Output the [x, y] coordinate of the center of the cell containing the given text.  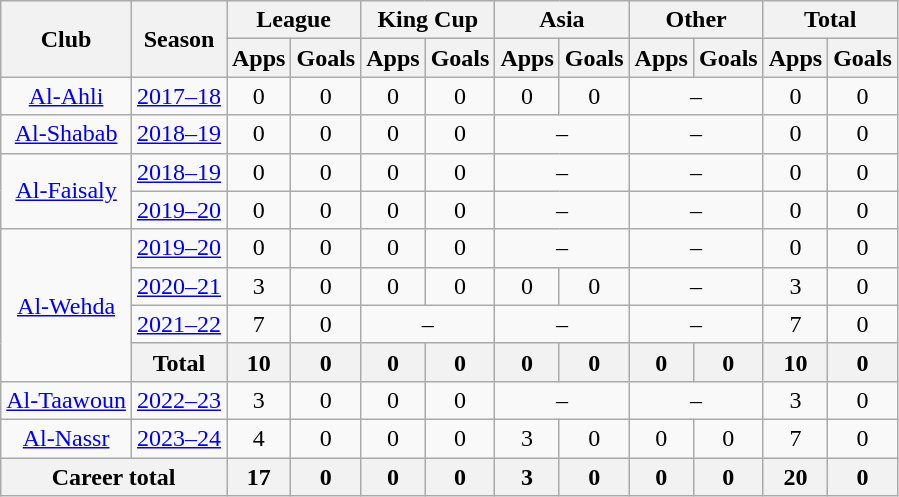
Other [696, 20]
2022–23 [178, 400]
2017–18 [178, 96]
Al-Faisaly [66, 191]
Al-Taawoun [66, 400]
Al-Wehda [66, 305]
2020–21 [178, 286]
Career total [114, 477]
Al-Shabab [66, 134]
4 [258, 438]
Season [178, 39]
King Cup [428, 20]
20 [795, 477]
Asia [562, 20]
Al-Ahli [66, 96]
17 [258, 477]
Club [66, 39]
2021–22 [178, 324]
2023–24 [178, 438]
Al-Nassr [66, 438]
League [293, 20]
